Identify which cell holds the provided text, then report its [x, y] central coordinate. 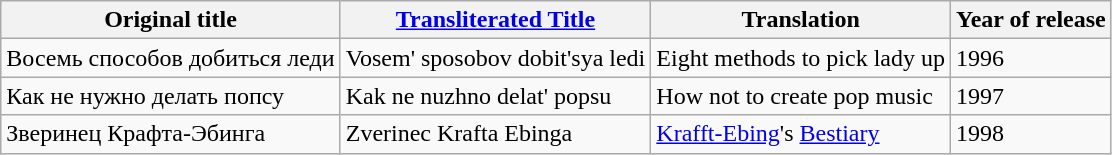
Year of release [1032, 20]
Kak ne nuzhno delat' popsu [496, 96]
1997 [1032, 96]
Vosem' sposobov dobit'sya ledi [496, 58]
How not to create pop music [801, 96]
Zverinec Krafta Ebinga [496, 134]
Transliterated Title [496, 20]
Зверинец Крафта-Эбинга [170, 134]
Восемь способов добиться леди [170, 58]
Original title [170, 20]
Как не нужно делать попсу [170, 96]
Krafft-Ebing's Bestiary [801, 134]
Eight methods to pick lady up [801, 58]
Translation [801, 20]
1998 [1032, 134]
1996 [1032, 58]
